Capture the cell that displays the provided text and extract its [x, y] central coordinate. 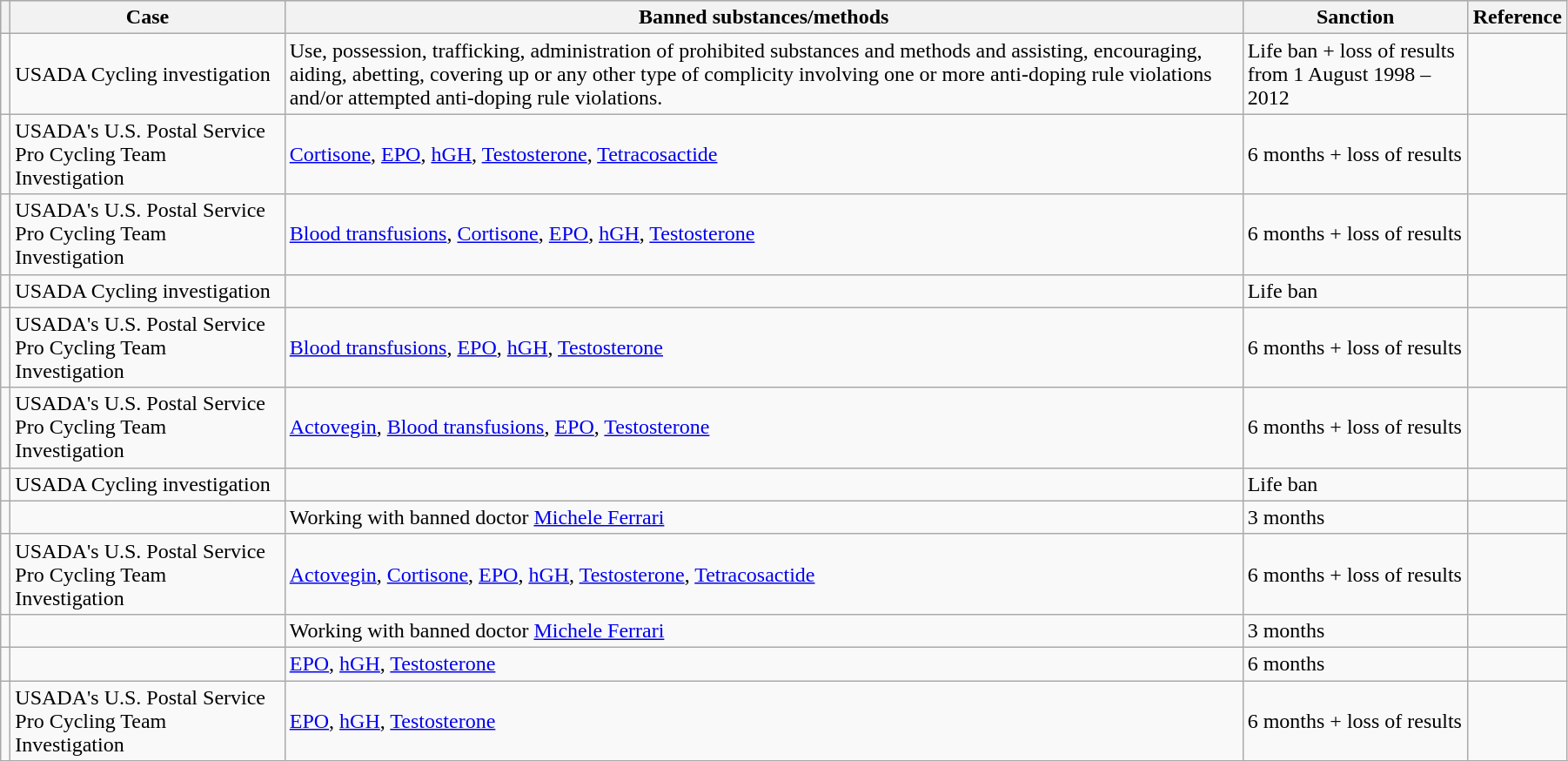
Banned substances/methods [764, 17]
Cortisone, EPO, hGH, Testosterone, Tetracosactide [764, 154]
Actovegin, Blood transfusions, EPO, Testosterone [764, 428]
Blood transfusions, Cortisone, EPO, hGH, Testosterone [764, 234]
Blood transfusions, EPO, hGH, Testosterone [764, 347]
Sanction [1356, 17]
Life ban + loss of results from 1 August 1998 – 2012 [1356, 74]
6 months [1356, 663]
Actovegin, Cortisone, EPO, hGH, Testosterone, Tetracosactide [764, 574]
Reference [1518, 17]
Case [148, 17]
